Scan for the cell matching the given text and deliver its [x, y] coordinate at center. 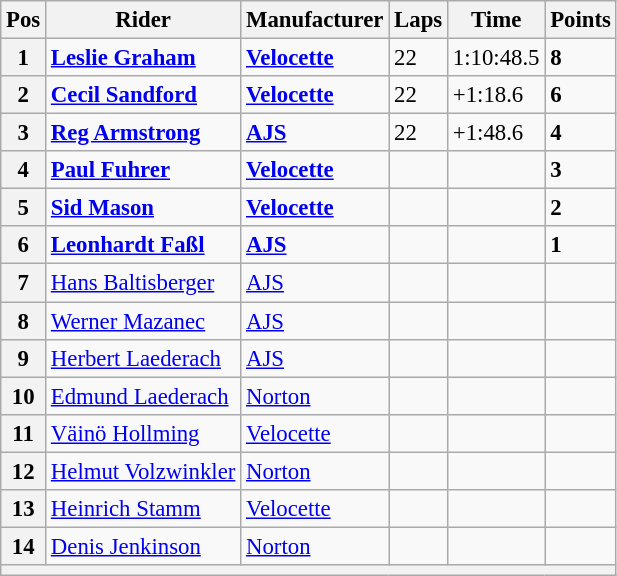
Hans Baltisberger [144, 283]
Werner Mazanec [144, 321]
Time [496, 20]
Helmut Volzwinkler [144, 471]
Väinö Hollming [144, 433]
Sid Mason [144, 208]
14 [24, 546]
5 [24, 208]
Pos [24, 20]
13 [24, 509]
+1:48.6 [496, 133]
9 [24, 358]
Rider [144, 20]
Manufacturer [315, 20]
Leonhardt Faßl [144, 245]
Edmund Laederach [144, 396]
10 [24, 396]
11 [24, 433]
Points [580, 20]
Herbert Laederach [144, 358]
12 [24, 471]
Heinrich Stamm [144, 509]
+1:18.6 [496, 95]
Leslie Graham [144, 58]
Denis Jenkinson [144, 546]
Laps [418, 20]
Cecil Sandford [144, 95]
1:10:48.5 [496, 58]
Reg Armstrong [144, 133]
Paul Fuhrer [144, 170]
7 [24, 283]
